Extract the (x, y) coordinate from the center of the cell holding the provided text.  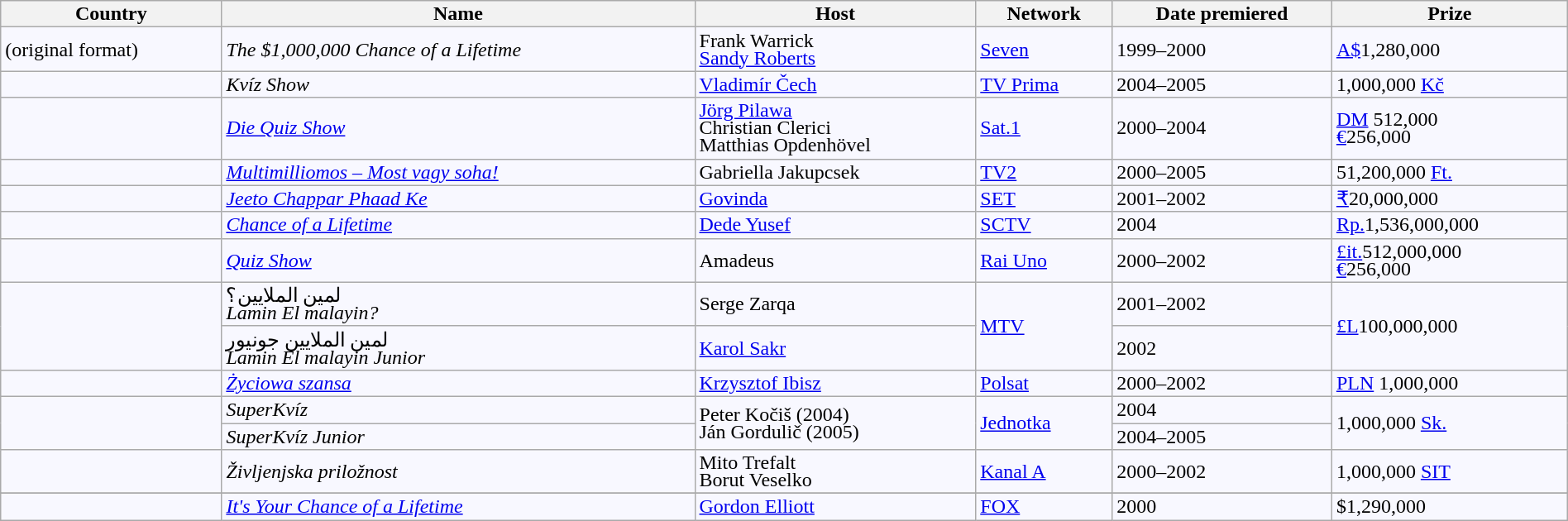
Gabriella Jakupcsek (835, 172)
Polsat (1044, 383)
2002 (1222, 347)
$1,290,000 (1449, 507)
51,200,000 Ft. (1449, 172)
1999–2000 (1222, 50)
A$1,280,000 (1449, 50)
The $1,000,000 Chance of a Lifetime (458, 50)
₹20,000,000 (1449, 198)
Name (458, 14)
Kvíz Show (458, 84)
SuperKvíz Junior (458, 437)
Country (111, 14)
Prize (1449, 14)
Seven (1044, 50)
Vladimír Čech (835, 84)
SuperKvíz (458, 409)
Peter Kočiš (2004)Ján Gordulič (2005) (835, 423)
£L100,000,000 (1449, 326)
2000–2005 (1222, 172)
Sat.1 (1044, 128)
1,000,000 Kč (1449, 84)
Jednotka (1044, 423)
Jörg PilawaChristian ClericiMatthias Opdenhövel (835, 128)
Quiz Show (458, 260)
لمين الملايين؟Lamin El malayin? (458, 304)
Amadeus (835, 260)
(original format) (111, 50)
1,000,000 Sk. (1449, 423)
لمين الملايين جونيورLamin El malayin Junior (458, 347)
Dede Yusef (835, 225)
1,000,000 SIT (1449, 471)
TV Prima (1044, 84)
Krzysztof Ibisz (835, 383)
Serge Zarqa (835, 304)
£it.512,000,000 €256,000 (1449, 260)
Mito TrefaltBorut Veselko (835, 471)
TV2 (1044, 172)
SET (1044, 198)
Rai Uno (1044, 260)
Rp.1,536,000,000 (1449, 225)
Karol Sakr (835, 347)
SCTV (1044, 225)
Życiowa szansa (458, 383)
Multimilliomos – Most vagy soha! (458, 172)
Host (835, 14)
Življenjska priložnost (458, 471)
Frank WarrickSandy Roberts (835, 50)
Kanal A (1044, 471)
Jeeto Chappar Phaad Ke (458, 198)
It's Your Chance of a Lifetime (458, 507)
2000 (1222, 507)
PLN 1,000,000 (1449, 383)
FOX (1044, 507)
Network (1044, 14)
2000–2004 (1222, 128)
Chance of a Lifetime (458, 225)
Date premiered (1222, 14)
DM 512,000 €256,000 (1449, 128)
MTV (1044, 326)
Die Quiz Show (458, 128)
Govinda (835, 198)
Gordon Elliott (835, 507)
